For the text-containing cell, return its midpoint in [x, y] coordinate format. 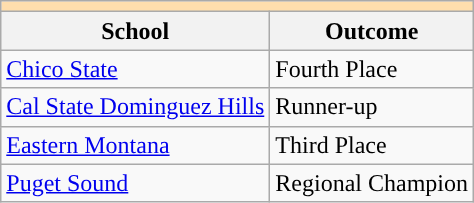
School [136, 31]
Cal State Dominguez Hills [136, 107]
Chico State [136, 69]
Regional Champion [372, 183]
Third Place [372, 145]
Fourth Place [372, 69]
Puget Sound [136, 183]
Eastern Montana [136, 145]
Runner-up [372, 107]
Outcome [372, 31]
